Locate the cell with the specified text and output its [X, Y] center coordinate. 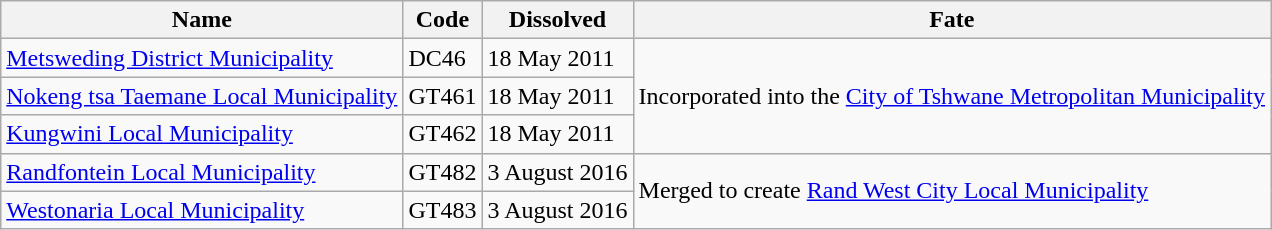
Code [442, 20]
Randfontein Local Municipality [202, 172]
Kungwini Local Municipality [202, 134]
DC46 [442, 58]
Incorporated into the City of Tshwane Metropolitan Municipality [952, 96]
Merged to create Rand West City Local Municipality [952, 191]
Nokeng tsa Taemane Local Municipality [202, 96]
GT483 [442, 210]
GT482 [442, 172]
Name [202, 20]
Dissolved [558, 20]
Metsweding District Municipality [202, 58]
Fate [952, 20]
Westonaria Local Municipality [202, 210]
GT462 [442, 134]
GT461 [442, 96]
